Locate the cell with the specified text and output its (X, Y) center coordinate. 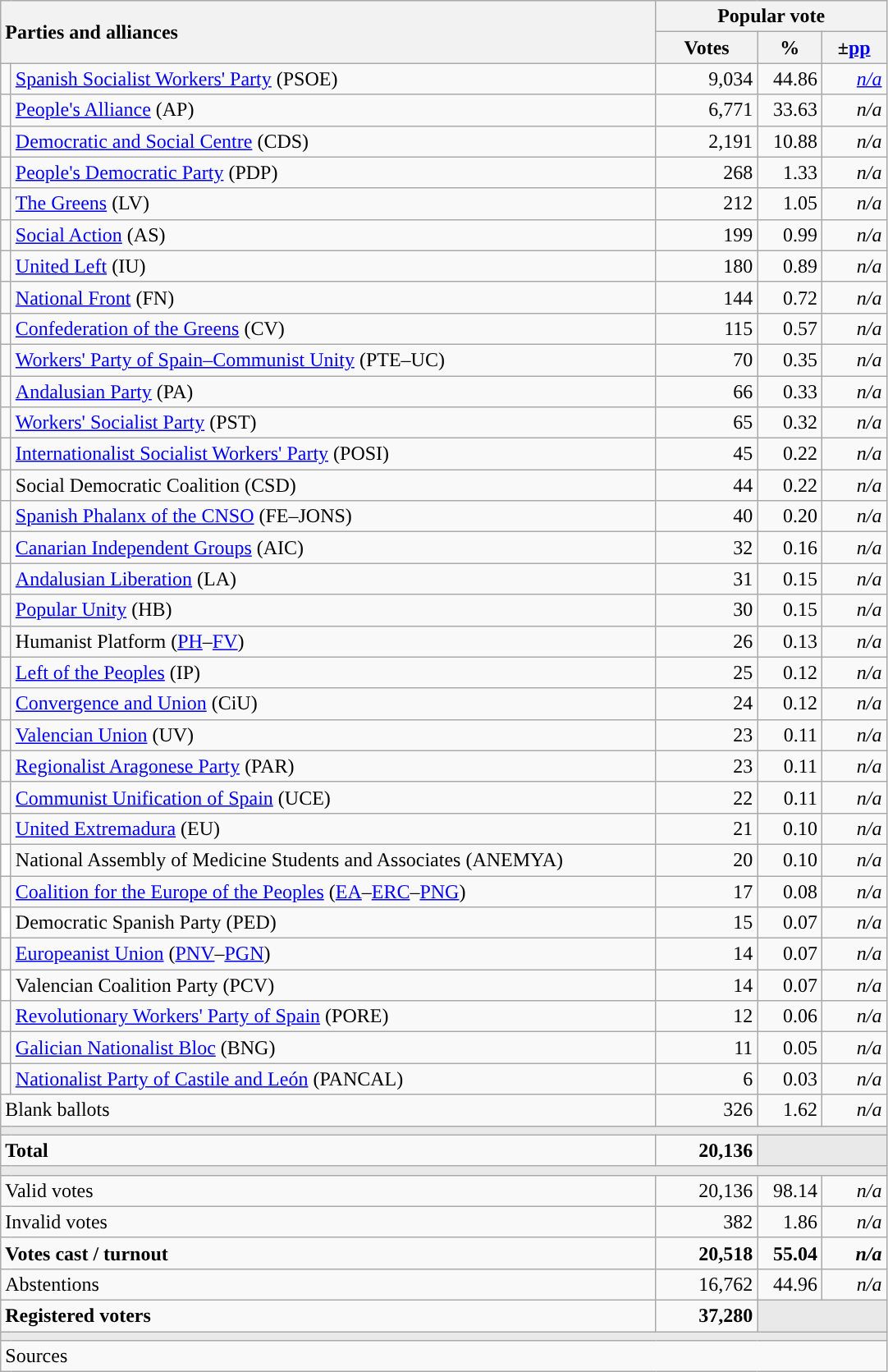
0.20 (790, 516)
0.57 (790, 328)
0.06 (790, 1016)
30 (707, 610)
Popular Unity (HB) (333, 610)
26 (707, 641)
0.32 (790, 423)
Blank ballots (328, 1110)
Democratic Spanish Party (PED) (333, 923)
0.35 (790, 360)
65 (707, 423)
0.03 (790, 1079)
20 (707, 860)
Votes cast / turnout (328, 1253)
10.88 (790, 141)
Internationalist Socialist Workers' Party (POSI) (333, 454)
268 (707, 172)
% (790, 48)
National Front (FN) (333, 297)
Votes (707, 48)
0.16 (790, 548)
Europeanist Union (PNV–PGN) (333, 954)
0.72 (790, 297)
Invalid votes (328, 1222)
Confederation of the Greens (CV) (333, 328)
0.13 (790, 641)
Workers' Socialist Party (PST) (333, 423)
Galician Nationalist Bloc (BNG) (333, 1048)
Andalusian Party (PA) (333, 392)
Sources (443, 1356)
66 (707, 392)
Valencian Union (UV) (333, 735)
Nationalist Party of Castile and León (PANCAL) (333, 1079)
Spanish Socialist Workers' Party (PSOE) (333, 79)
People's Democratic Party (PDP) (333, 172)
44.86 (790, 79)
United Extremadura (EU) (333, 828)
Andalusian Liberation (LA) (333, 579)
Humanist Platform (PH–FV) (333, 641)
12 (707, 1016)
Democratic and Social Centre (CDS) (333, 141)
The Greens (LV) (333, 204)
Left of the Peoples (IP) (333, 672)
Popular vote (771, 16)
2,191 (707, 141)
Registered voters (328, 1315)
Regionalist Aragonese Party (PAR) (333, 766)
Communist Unification of Spain (UCE) (333, 797)
1.33 (790, 172)
22 (707, 797)
1.05 (790, 204)
1.86 (790, 1222)
31 (707, 579)
Coalition for the Europe of the Peoples (EA–ERC–PNG) (333, 891)
70 (707, 360)
6,771 (707, 110)
Social Action (AS) (333, 235)
Valid votes (328, 1191)
44.96 (790, 1284)
Canarian Independent Groups (AIC) (333, 548)
55.04 (790, 1253)
Valencian Coalition Party (PCV) (333, 985)
Abstentions (328, 1284)
0.99 (790, 235)
20,518 (707, 1253)
21 (707, 828)
±pp (854, 48)
17 (707, 891)
Workers' Party of Spain–Communist Unity (PTE–UC) (333, 360)
0.08 (790, 891)
15 (707, 923)
44 (707, 485)
24 (707, 704)
Convergence and Union (CiU) (333, 704)
32 (707, 548)
180 (707, 266)
16,762 (707, 1284)
11 (707, 1048)
Parties and alliances (328, 32)
1.62 (790, 1110)
9,034 (707, 79)
25 (707, 672)
212 (707, 204)
199 (707, 235)
144 (707, 297)
Revolutionary Workers' Party of Spain (PORE) (333, 1016)
People's Alliance (AP) (333, 110)
0.05 (790, 1048)
326 (707, 1110)
0.89 (790, 266)
Social Democratic Coalition (CSD) (333, 485)
33.63 (790, 110)
37,280 (707, 1315)
National Assembly of Medicine Students and Associates (ANEMYA) (333, 860)
382 (707, 1222)
6 (707, 1079)
0.33 (790, 392)
98.14 (790, 1191)
United Left (IU) (333, 266)
40 (707, 516)
Spanish Phalanx of the CNSO (FE–JONS) (333, 516)
115 (707, 328)
45 (707, 454)
Total (328, 1150)
